Search for the cell housing the specified text and yield its (x, y) center coordinate. 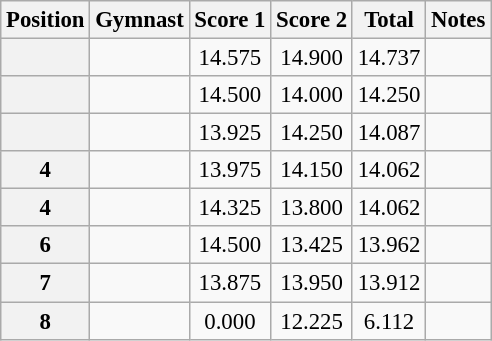
14.325 (230, 208)
7 (46, 283)
13.925 (230, 133)
13.975 (230, 170)
Score 2 (312, 20)
Total (388, 20)
13.950 (312, 283)
14.575 (230, 58)
14.000 (312, 95)
Position (46, 20)
13.800 (312, 208)
8 (46, 321)
13.875 (230, 283)
Notes (458, 20)
Gymnast (140, 20)
12.225 (312, 321)
13.425 (312, 245)
14.737 (388, 58)
Score 1 (230, 20)
14.150 (312, 170)
14.900 (312, 58)
6.112 (388, 321)
13.962 (388, 245)
6 (46, 245)
13.912 (388, 283)
14.087 (388, 133)
0.000 (230, 321)
